Provide the [X, Y] coordinate of the cell's center where the given text is located.  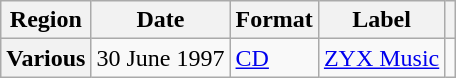
ZYX Music [381, 58]
Various [46, 58]
Label [381, 20]
30 June 1997 [160, 58]
Format [274, 20]
Date [160, 20]
Region [46, 20]
CD [274, 58]
